Determine the [x, y] coordinate at the center of the cell enclosing the given text.  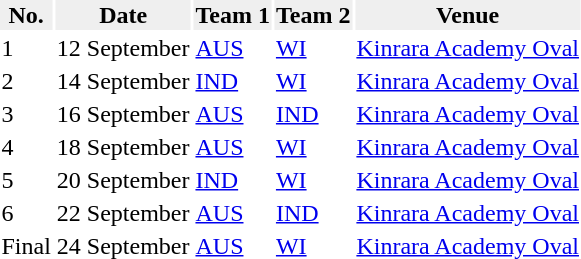
No. [26, 15]
18 September [123, 147]
2 [26, 81]
1 [26, 48]
22 September [123, 213]
Venue [468, 15]
3 [26, 114]
Team 1 [232, 15]
6 [26, 213]
4 [26, 147]
12 September [123, 48]
20 September [123, 180]
16 September [123, 114]
Team 2 [312, 15]
5 [26, 180]
14 September [123, 81]
Date [123, 15]
